Identify which cell holds the provided text, then report its [X, Y] central coordinate. 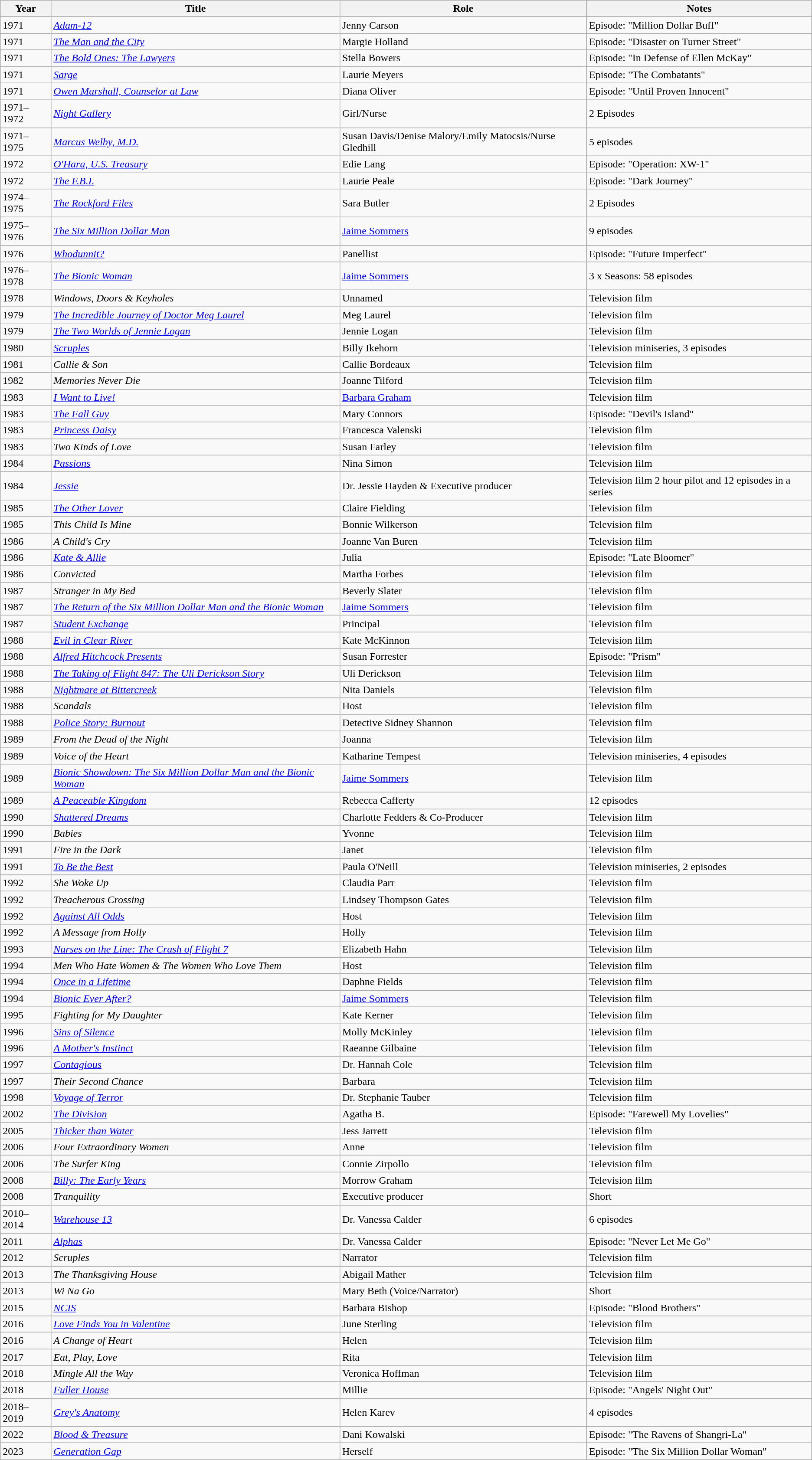
Treacherous Crossing [196, 900]
Episode: "Operation: XW-1" [699, 164]
A Mother's Instinct [196, 1048]
Margie Holland [463, 42]
Television miniseries, 3 episodes [699, 348]
Tranquility [196, 1197]
Herself [463, 1451]
Wi Na Go [196, 1291]
Joanna [463, 739]
Year [26, 9]
2010–2014 [26, 1219]
Agatha B. [463, 1114]
Joanne Tilford [463, 381]
1976–1978 [26, 276]
Susan Forrester [463, 657]
Love Finds You in Valentine [196, 1324]
Jennie Logan [463, 331]
Television miniseries, 4 episodes [699, 756]
Molly McKinley [463, 1031]
Episode: "Dark Journey" [699, 180]
Their Second Chance [196, 1081]
Joanne Van Buren [463, 541]
Episode: "Prism" [699, 657]
Voyage of Terror [196, 1098]
Mingle All the Way [196, 1374]
Eat, Play, Love [196, 1357]
Passions [196, 463]
2005 [26, 1131]
Blood & Treasure [196, 1435]
Episode: "Farewell My Lovelies" [699, 1114]
Bionic Ever After? [196, 998]
Warehouse 13 [196, 1219]
Nightmare at Bittercreek [196, 690]
Whodunnit? [196, 254]
I Want to Live! [196, 397]
Yvonne [463, 834]
Night Gallery [196, 114]
Anne [463, 1147]
1982 [26, 381]
Nita Daniels [463, 690]
Two Kinds of Love [196, 447]
4 episodes [699, 1412]
Student Exchange [196, 624]
Unnamed [463, 298]
2011 [26, 1241]
Kate & Allie [196, 558]
Role [463, 9]
Billy Ikehorn [463, 348]
1980 [26, 348]
Nurses on the Line: The Crash of Flight 7 [196, 949]
Fuller House [196, 1390]
Evil in Clear River [196, 640]
The F.B.I. [196, 180]
1993 [26, 949]
2023 [26, 1451]
Marcus Welby, M.D. [196, 141]
Susan Davis/Denise Malory/Emily Matocsis/Nurse Gledhill [463, 141]
Episode: "Late Bloomer" [699, 558]
1976 [26, 254]
Episode: "Blood Brothers" [699, 1307]
Stranger in My Bed [196, 591]
Abigail Mather [463, 1274]
Mary Beth (Voice/Narrator) [463, 1291]
Police Story: Burnout [196, 723]
Rita [463, 1357]
Fighting for My Daughter [196, 1015]
From the Dead of the Night [196, 739]
Charlotte Fedders & Co-Producer [463, 817]
Episode: "Until Proven Innocent" [699, 91]
The Six Million Dollar Man [196, 231]
A Change of Heart [196, 1340]
A Peaceable Kingdom [196, 800]
1995 [26, 1015]
Stella Bowers [463, 58]
Claudia Parr [463, 883]
Julia [463, 558]
Episode: "The Combatants" [699, 75]
Laurie Peale [463, 180]
1975–1976 [26, 231]
2018–2019 [26, 1412]
The Two Worlds of Jennie Logan [196, 331]
The Return of the Six Million Dollar Man and the Bionic Woman [196, 607]
5 episodes [699, 141]
1974–1975 [26, 203]
Memories Never Die [196, 381]
The Bold Ones: The Lawyers [196, 58]
The Taking of Flight 847: The Uli Derickson Story [196, 673]
Callie & Son [196, 364]
Sarge [196, 75]
Against All Odds [196, 916]
She Woke Up [196, 883]
1978 [26, 298]
Helen [463, 1340]
Daphne Fields [463, 982]
Barbara [463, 1081]
The Rockford Files [196, 203]
2012 [26, 1258]
6 episodes [699, 1219]
1981 [26, 364]
Holly [463, 933]
Veronica Hoffman [463, 1374]
Janet [463, 850]
The Division [196, 1114]
To Be the Best [196, 867]
Dr. Hannah Cole [463, 1064]
Girl/Nurse [463, 114]
Kate Kerner [463, 1015]
Millie [463, 1390]
Dr. Stephanie Tauber [463, 1098]
A Child's Cry [196, 541]
Alfred Hitchcock Presents [196, 657]
Katharine Tempest [463, 756]
The Bionic Woman [196, 276]
Kate McKinnon [463, 640]
2022 [26, 1435]
Helen Karev [463, 1412]
Callie Bordeaux [463, 364]
Once in a Lifetime [196, 982]
Owen Marshall, Counselor at Law [196, 91]
A Message from Holly [196, 933]
Jenny Carson [463, 25]
Susan Farley [463, 447]
Title [196, 9]
2015 [26, 1307]
Claire Fielding [463, 508]
Bonnie Wilkerson [463, 524]
Diana Oliver [463, 91]
Men Who Hate Women & The Women Who Love Them [196, 966]
Episode: "Angels' Night Out" [699, 1390]
Television miniseries, 2 episodes [699, 867]
Jessie [196, 486]
The Surfer King [196, 1164]
The Other Lover [196, 508]
Contagious [196, 1064]
1971–1975 [26, 141]
Billy: The Early Years [196, 1180]
Sins of Silence [196, 1031]
12 episodes [699, 800]
Bionic Showdown: The Six Million Dollar Man and the Bionic Woman [196, 778]
Rebecca Cafferty [463, 800]
Jess Jarrett [463, 1131]
NCIS [196, 1307]
Scandals [196, 706]
Panellist [463, 254]
Narrator [463, 1258]
This Child Is Mine [196, 524]
June Sterling [463, 1324]
Episode: "Million Dollar Buff" [699, 25]
Episode: "The Six Million Dollar Woman" [699, 1451]
Thicker than Water [196, 1131]
The Thanksgiving House [196, 1274]
Martha Forbes [463, 574]
9 episodes [699, 231]
Princess Daisy [196, 430]
Lindsey Thompson Gates [463, 900]
Uli Derickson [463, 673]
2017 [26, 1357]
Barbara Bishop [463, 1307]
Dani Kowalski [463, 1435]
Detective Sidney Shannon [463, 723]
Episode: "Devil's Island" [699, 414]
Sara Butler [463, 203]
Grey's Anatomy [196, 1412]
Connie Zirpollo [463, 1164]
Episode: "Never Let Me Go" [699, 1241]
Executive producer [463, 1197]
Mary Connors [463, 414]
Television film 2 hour pilot and 12 episodes in a series [699, 486]
Episode: "Future Imperfect" [699, 254]
Laurie Meyers [463, 75]
Meg Laurel [463, 315]
Episode: "Disaster on Turner Street" [699, 42]
Francesca Valenski [463, 430]
Windows, Doors & Keyholes [196, 298]
Elizabeth Hahn [463, 949]
Alphas [196, 1241]
Shattered Dreams [196, 817]
Convicted [196, 574]
Dr. Jessie Hayden & Executive producer [463, 486]
1971–1972 [26, 114]
2002 [26, 1114]
Raeanne Gilbaine [463, 1048]
Nina Simon [463, 463]
The Incredible Journey of Doctor Meg Laurel [196, 315]
The Fall Guy [196, 414]
Edie Lang [463, 164]
Paula O'Neill [463, 867]
Episode: "The Ravens of Shangri-La" [699, 1435]
Notes [699, 9]
Barbara Graham [463, 397]
1998 [26, 1098]
O'Hara, U.S. Treasury [196, 164]
Four Extraordinary Women [196, 1147]
Generation Gap [196, 1451]
Episode: "In Defense of Ellen McKay" [699, 58]
Morrow Graham [463, 1180]
Babies [196, 834]
Beverly Slater [463, 591]
3 x Seasons: 58 episodes [699, 276]
Voice of the Heart [196, 756]
Adam-12 [196, 25]
Principal [463, 624]
The Man and the City [196, 42]
Fire in the Dark [196, 850]
